Output the [x, y] coordinate of the center of the cell containing the given text.  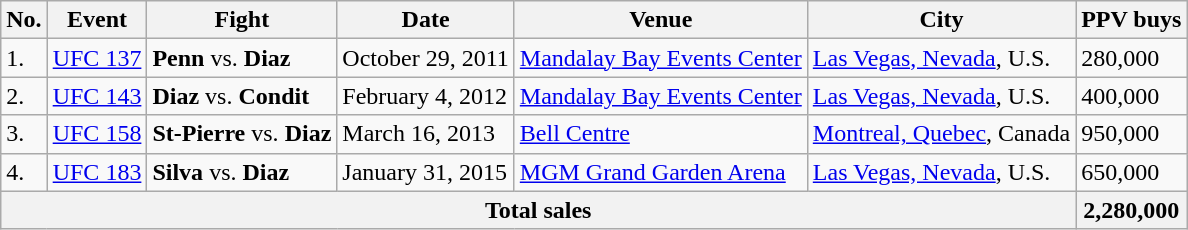
Total sales [538, 210]
Event [97, 20]
Penn vs. Diaz [242, 58]
280,000 [1132, 58]
UFC 183 [97, 172]
St-Pierre vs. Diaz [242, 134]
Silva vs. Diaz [242, 172]
February 4, 2012 [426, 96]
3. [24, 134]
1. [24, 58]
March 16, 2013 [426, 134]
Bell Centre [660, 134]
4. [24, 172]
Date [426, 20]
UFC 143 [97, 96]
2,280,000 [1132, 210]
UFC 137 [97, 58]
650,000 [1132, 172]
Diaz vs. Condit [242, 96]
October 29, 2011 [426, 58]
January 31, 2015 [426, 172]
PPV buys [1132, 20]
City [941, 20]
950,000 [1132, 134]
2. [24, 96]
Venue [660, 20]
Montreal, Quebec, Canada [941, 134]
No. [24, 20]
MGM Grand Garden Arena [660, 172]
400,000 [1132, 96]
Fight [242, 20]
UFC 158 [97, 134]
